Find where the given text appears and provide that cell's center as [x, y] coordinate. 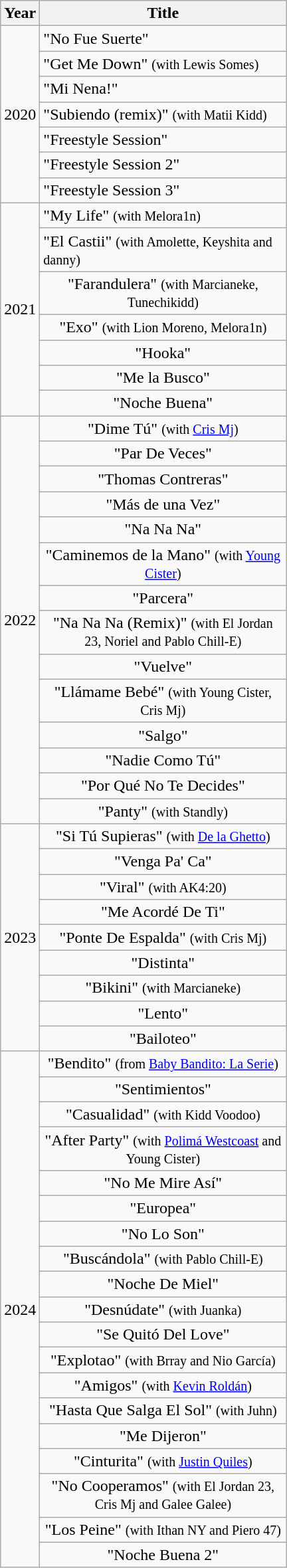
"Panty" (with Standly) [163, 811]
"Cinturita" (with Justin Quiles) [163, 1461]
"Por Qué No Te Decides" [163, 785]
"Freestyle Session 3" [163, 190]
"Más de una Vez" [163, 504]
"Subiendo (remix)" (with Matii Kidd) [163, 114]
"Si Tú Supieras" (with De la Ghetto) [163, 836]
"Me la Busco" [163, 378]
"No Fue Suerte" [163, 39]
"Lento" [163, 1013]
Title [163, 13]
"Distinta" [163, 963]
"Desnúdate" (with Juanka) [163, 1310]
"No Me Mire Así" [163, 1183]
"Se Quitó Del Love" [163, 1335]
"Parcera" [163, 598]
"Los Peine" (with Ithan NY and Piero 47) [163, 1529]
"Noche De Miel" [163, 1284]
"No Cooperamos" (with El Jordan 23, Cris Mj and Galee Galee) [163, 1495]
"Ponte De Espalda" (with Cris Mj) [163, 937]
"No Lo Son" [163, 1234]
"Hasta Que Salga El Sol" (with Juhn) [163, 1411]
"Europea" [163, 1208]
"El Castii" (with Amolette, Keyshita and danny) [163, 250]
"Venga Pa' Ca" [163, 862]
Year [20, 13]
"Dime Tú" (with Cris Mj) [163, 429]
"Llámame Bebé" (with Young Cister, Cris Mj) [163, 700]
"Noche Buena" [163, 403]
"My Life" (with Melora1n) [163, 215]
"Na Na Na (Remix)" (with El Jordan 23, Noriel and Pablo Chill-E) [163, 633]
"Sentimientos" [163, 1089]
2024 [20, 1309]
"Bailoteo" [163, 1038]
2023 [20, 938]
"Bikini" (with Marcianeke) [163, 988]
"Nadie Como Tú" [163, 760]
"After Party" (with Polimá Westcoast and Young Cister) [163, 1148]
"Na Na Na" [163, 530]
"Noche Buena 2" [163, 1555]
2022 [20, 620]
"Casualidad" (with Kidd Voodoo) [163, 1114]
"Me Dijeron" [163, 1436]
"Thomas Contreras" [163, 479]
"Salgo" [163, 735]
2021 [20, 309]
"Viral" (with AK4:20) [163, 887]
"Freestyle Session" [163, 140]
"Me Acordé De Ti" [163, 912]
2020 [20, 114]
"Farandulera" (with Marcianeke, Tunechikidd) [163, 292]
"Mi Nena!" [163, 89]
"Vuelve" [163, 666]
"Explotao" (with Brray and Nio García) [163, 1360]
"Caminemos de la Mano" (with Young Cister) [163, 563]
"Par De Veces" [163, 454]
"Hooka" [163, 353]
"Amigos" (with Kevin Roldán) [163, 1385]
"Get Me Down" (with Lewis Somes) [163, 64]
"Freestyle Session 2" [163, 165]
"Bendito" (from Baby Bandito: La Serie) [163, 1064]
"Buscándola" (with Pablo Chill-E) [163, 1259]
"Exo" (with Lion Moreno, Melora1n) [163, 327]
